Scan for the cell matching the given text and deliver its (X, Y) coordinate at center. 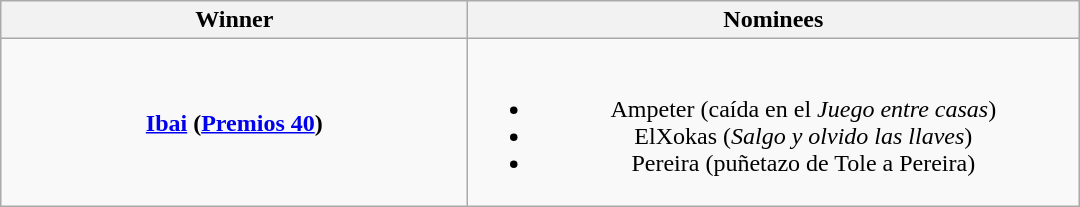
Ibai (Premios 40) (234, 122)
Ampeter (caída en el Juego entre casas) ElXokas (Salgo y olvido las llaves) Pereira (puñetazo de Tole a Pereira) (774, 122)
Winner (234, 20)
Nominees (774, 20)
